Find where the given text appears and provide that cell's center as [x, y] coordinate. 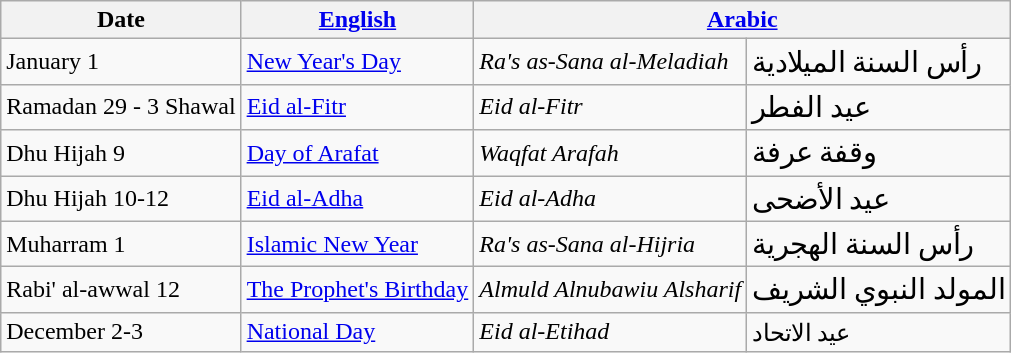
December 2-3 [121, 332]
Arabic [742, 20]
Dhu Hijah 9 [121, 153]
Ra's as-Sana al-Meladiah [610, 62]
Islamic New Year [358, 244]
Eid al-Etihad [610, 332]
Waqfat Arafah [610, 153]
The Prophet's Birthday [358, 290]
Ra's as-Sana al-Hijria [610, 244]
عيد الفطر [879, 107]
Muharram 1 [121, 244]
January 1 [121, 62]
Dhu Hijah 10-12 [121, 199]
وقفة عرفة [879, 153]
Day of Arafat [358, 153]
English [358, 20]
Almuld Alnubawiu Alsharif [610, 290]
Rabi' al-awwal 12 [121, 290]
رأس السنة الهجرية [879, 244]
New Year's Day [358, 62]
المولد النبوي الشريف [879, 290]
عيد الأضحى [879, 199]
Ramadan 29 - 3 Shawal [121, 107]
National Day [358, 332]
عيد الاتحاد [879, 332]
رأس السنة الميلادية [879, 62]
Date [121, 20]
